Return (x, y) of the center of cell containing provided text 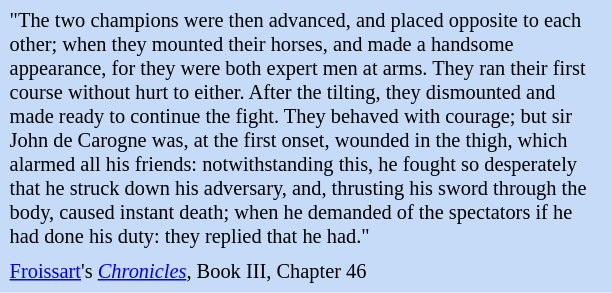
Froissart's Chronicles, Book III, Chapter 46 (306, 272)
